For the text-containing cell, return its midpoint in [X, Y] coordinate format. 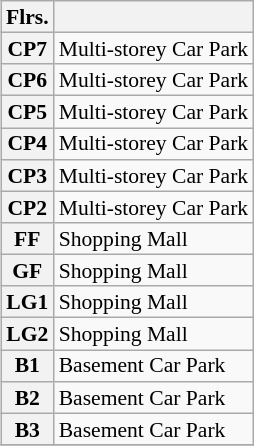
GF [28, 270]
CP4 [28, 144]
LG1 [28, 302]
CP3 [28, 175]
CP6 [28, 80]
CP5 [28, 112]
CP2 [28, 207]
FF [28, 239]
B1 [28, 366]
CP7 [28, 48]
Flrs. [28, 17]
B3 [28, 429]
B2 [28, 397]
LG2 [28, 334]
